Scan for the cell matching the given text and deliver its [x, y] coordinate at center. 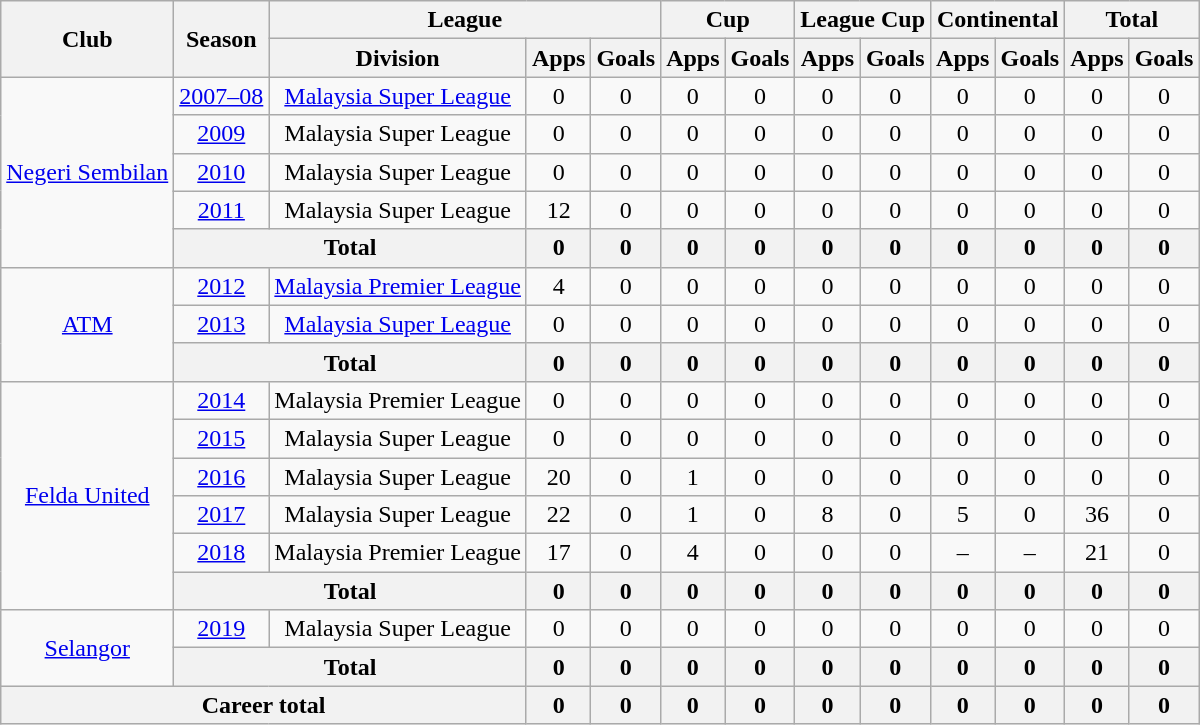
League Cup [863, 20]
22 [558, 515]
2014 [222, 400]
Career total [264, 705]
2018 [222, 553]
5 [963, 515]
Cup [728, 20]
Selangor [88, 648]
Continental [998, 20]
2016 [222, 477]
2017 [222, 515]
2019 [222, 629]
2010 [222, 172]
12 [558, 210]
2012 [222, 286]
2013 [222, 324]
League [465, 20]
Negeri Sembilan [88, 172]
Felda United [88, 495]
17 [558, 553]
36 [1097, 515]
2011 [222, 210]
20 [558, 477]
21 [1097, 553]
ATM [88, 324]
2009 [222, 134]
Club [88, 39]
8 [828, 515]
Division [398, 58]
Season [222, 39]
2015 [222, 438]
2007–08 [222, 96]
